Return [x, y] of the center of cell containing provided text 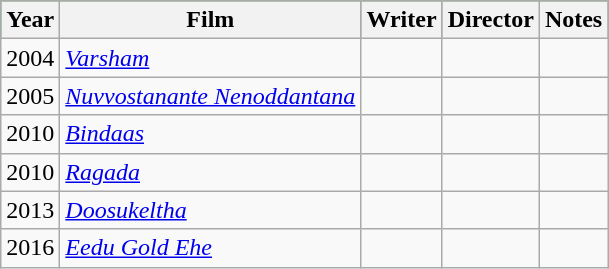
2004 [30, 58]
Doosukeltha [210, 210]
2016 [30, 248]
Year [30, 20]
2005 [30, 96]
Director [490, 20]
Bindaas [210, 134]
Eedu Gold Ehe [210, 248]
Notes [573, 20]
Nuvvostanante Nenoddantana [210, 96]
Varsham [210, 58]
Ragada [210, 172]
2013 [30, 210]
Writer [402, 20]
Film [210, 20]
